Output the [x, y] coordinate of the center of the cell containing the given text.  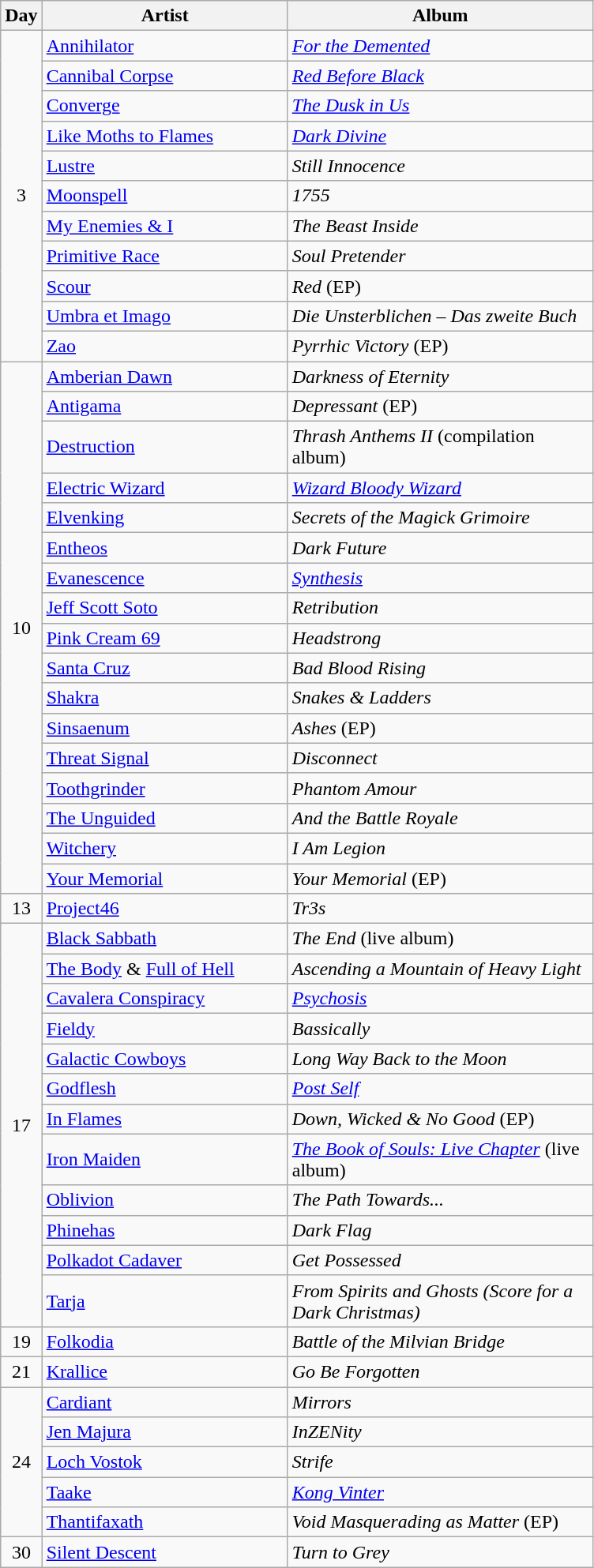
Bad Blood Rising [440, 668]
The Path Towards... [440, 1200]
Retribution [440, 608]
Thrash Anthems II (compilation album) [440, 447]
In Flames [164, 1119]
Thantifaxath [164, 1522]
Tarja [164, 1301]
Antigama [164, 407]
The Book of Souls: Live Chapter (live album) [440, 1159]
I Am Legion [440, 848]
Tr3s [440, 909]
InZENity [440, 1432]
Your Memorial (EP) [440, 879]
The Body & Full of Hell [164, 969]
Taake [164, 1492]
Depressant (EP) [440, 407]
Cavalera Conspiracy [164, 999]
The Unguided [164, 818]
Umbra et Imago [164, 316]
Red Before Black [440, 76]
Phantom Amour [440, 788]
Converge [164, 106]
My Enemies & I [164, 226]
Jeff Scott Soto [164, 608]
Witchery [164, 848]
Void Masquerading as Matter (EP) [440, 1522]
The Beast Inside [440, 226]
Loch Vostok [164, 1462]
Krallice [164, 1371]
Sinsaenum [164, 728]
Wizard Bloody Wizard [440, 488]
Galactic Cowboys [164, 1059]
Still Innocence [440, 166]
Dark Future [440, 548]
Cannibal Corpse [164, 76]
Jen Majura [164, 1432]
Long Way Back to the Moon [440, 1059]
1755 [440, 196]
Down, Wicked & No Good (EP) [440, 1119]
Cardiant [164, 1401]
Pink Cream 69 [164, 638]
Like Moths to Flames [164, 136]
Strife [440, 1462]
The End (live album) [440, 939]
Soul Pretender [440, 256]
Disconnect [440, 758]
Polkadot Cadaver [164, 1260]
Kong Vinter [440, 1492]
Shakra [164, 698]
The Dusk in Us [440, 106]
10 [21, 628]
Secrets of the Magick Grimoire [440, 518]
Battle of the Milvian Bridge [440, 1341]
17 [21, 1126]
Amberian Dawn [164, 377]
21 [21, 1371]
Moonspell [164, 196]
Go Be Forgotten [440, 1371]
Godflesh [164, 1089]
Ashes (EP) [440, 728]
24 [21, 1461]
Red (EP) [440, 286]
Entheos [164, 548]
Post Self [440, 1089]
Silent Descent [164, 1552]
Oblivion [164, 1200]
13 [21, 909]
Headstrong [440, 638]
3 [21, 196]
Psychosis [440, 999]
Bassically [440, 1029]
Day [21, 16]
Evanescence [164, 578]
Mirrors [440, 1401]
Turn to Grey [440, 1552]
Snakes & Ladders [440, 698]
Your Memorial [164, 879]
Dark Flag [440, 1230]
30 [21, 1552]
19 [21, 1341]
Scour [164, 286]
Pyrrhic Victory (EP) [440, 346]
Folkodia [164, 1341]
Primitive Race [164, 256]
Black Sabbath [164, 939]
From Spirits and Ghosts (Score for a Dark Christmas) [440, 1301]
Darkness of Eternity [440, 377]
Album [440, 16]
Synthesis [440, 578]
Fieldy [164, 1029]
Die Unsterblichen – Das zweite Buch [440, 316]
Artist [164, 16]
Ascending a Mountain of Heavy Light [440, 969]
Toothgrinder [164, 788]
Dark Divine [440, 136]
Elvenking [164, 518]
Iron Maiden [164, 1159]
Electric Wizard [164, 488]
Get Possessed [440, 1260]
Project46 [164, 909]
For the Demented [440, 46]
Threat Signal [164, 758]
Zao [164, 346]
Destruction [164, 447]
And the Battle Royale [440, 818]
Phinehas [164, 1230]
Annihilator [164, 46]
Santa Cruz [164, 668]
Lustre [164, 166]
